From the cell containing the given text, extract its center point as (X, Y) coordinate. 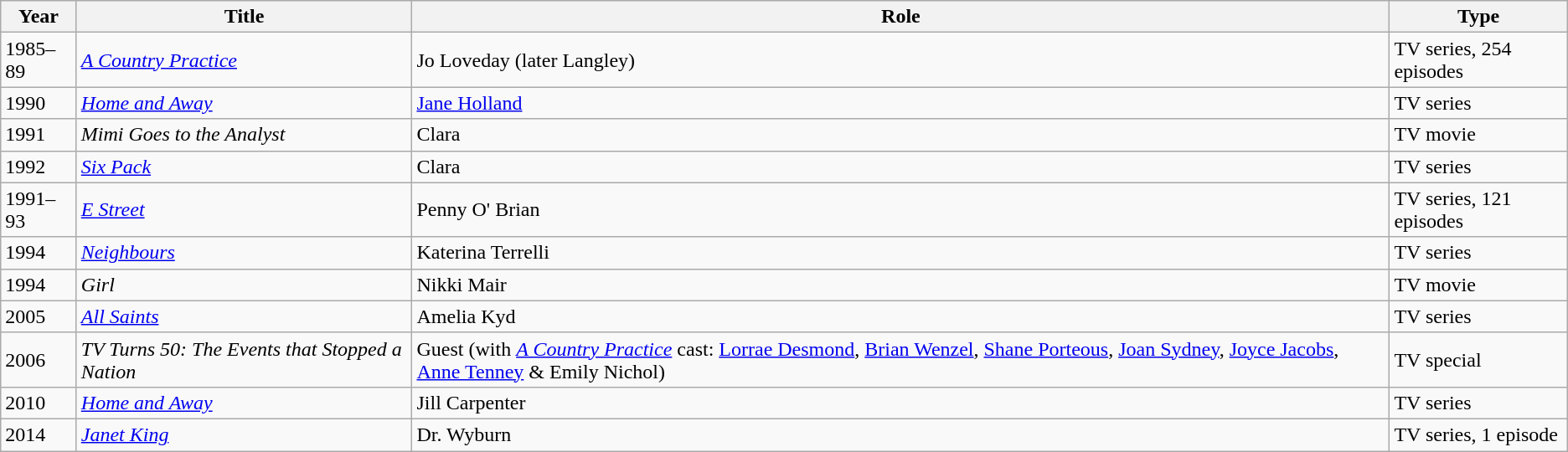
Jill Carpenter (901, 403)
Penny O' Brian (901, 209)
TV series, 1 episode (1478, 434)
1992 (39, 167)
Jo Loveday (later Langley) (901, 60)
2005 (39, 316)
1991 (39, 135)
Year (39, 17)
2014 (39, 434)
Title (245, 17)
Jane Holland (901, 103)
1990 (39, 103)
1985–89 (39, 60)
TV special (1478, 360)
Mimi Goes to the Analyst (245, 135)
A Country Practice (245, 60)
All Saints (245, 316)
Type (1478, 17)
Amelia Kyd (901, 316)
Nikki Mair (901, 285)
Neighbours (245, 253)
TV series, 121 episodes (1478, 209)
Girl (245, 285)
Six Pack (245, 167)
2006 (39, 360)
1991–93 (39, 209)
Janet King (245, 434)
TV Turns 50: The Events that Stopped a Nation (245, 360)
Katerina Terrelli (901, 253)
E Street (245, 209)
Guest (with A Country Practice cast: Lorrae Desmond, Brian Wenzel, Shane Porteous, Joan Sydney, Joyce Jacobs, Anne Tenney & Emily Nichol) (901, 360)
Role (901, 17)
2010 (39, 403)
Dr. Wyburn (901, 434)
TV series, 254 episodes (1478, 60)
